Identify which cell holds the provided text, then report its [X, Y] central coordinate. 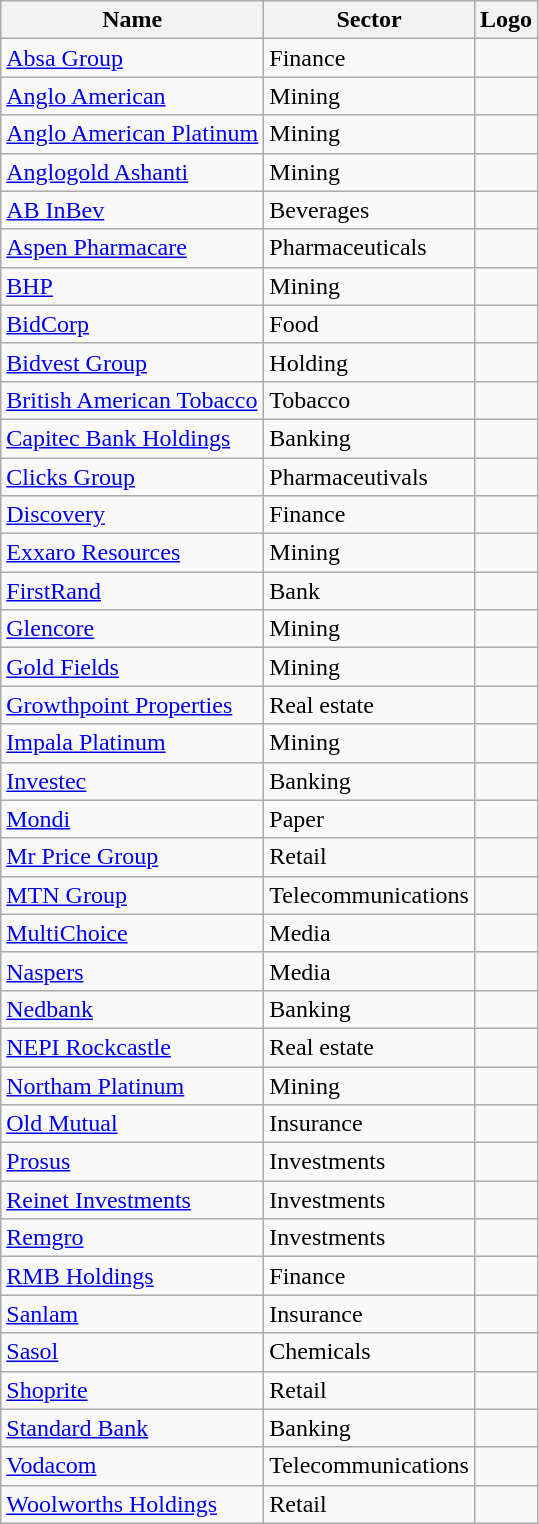
Woolworths Holdings [132, 1504]
Anglo American Platinum [132, 134]
MTN Group [132, 895]
Vodacom [132, 1466]
Investec [132, 781]
Mr Price Group [132, 857]
Sasol [132, 1352]
Old Mutual [132, 1124]
Impala Platinum [132, 743]
Chemicals [370, 1352]
Name [132, 20]
Mondi [132, 819]
Food [370, 324]
Beverages [370, 210]
Tobacco [370, 400]
Exxaro Resources [132, 553]
RMB Holdings [132, 1276]
Absa Group [132, 58]
British American Tobacco [132, 400]
Reinet Investments [132, 1200]
Holding [370, 362]
Prosus [132, 1162]
Standard Bank [132, 1428]
Pharmaceuticals [370, 248]
Aspen Pharmacare [132, 248]
MultiChoice [132, 933]
Northam Platinum [132, 1085]
NEPI Rockcastle [132, 1047]
Paper [370, 819]
Capitec Bank Holdings [132, 438]
Glencore [132, 629]
Pharmaceutivals [370, 477]
Logo [506, 20]
BHP [132, 286]
Anglo American [132, 96]
AB InBev [132, 210]
Sector [370, 20]
Sanlam [132, 1314]
Gold Fields [132, 667]
FirstRand [132, 591]
Bidvest Group [132, 362]
Remgro [132, 1238]
Bank [370, 591]
Anglogold Ashanti [132, 172]
BidCorp [132, 324]
Nedbank [132, 1009]
Shoprite [132, 1390]
Naspers [132, 971]
Discovery [132, 515]
Growthpoint Properties [132, 705]
Clicks Group [132, 477]
